Find where the given text appears and provide that cell's center as [x, y] coordinate. 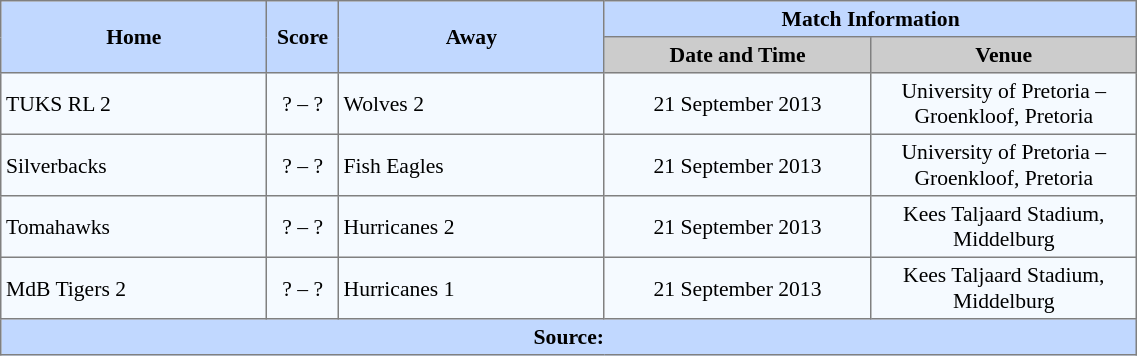
Silverbacks [134, 165]
TUKS RL 2 [134, 104]
Match Information [870, 19]
Tomahawks [134, 227]
Score [302, 37]
Away [471, 37]
Wolves 2 [471, 104]
MdB Tigers 2 [134, 288]
Home [134, 37]
Date and Time [737, 55]
Hurricanes 1 [471, 288]
Source: [569, 337]
Hurricanes 2 [471, 227]
Fish Eagles [471, 165]
Venue [1004, 55]
